Detect which cell encompasses the target text, then output its [x, y] center coordinate. 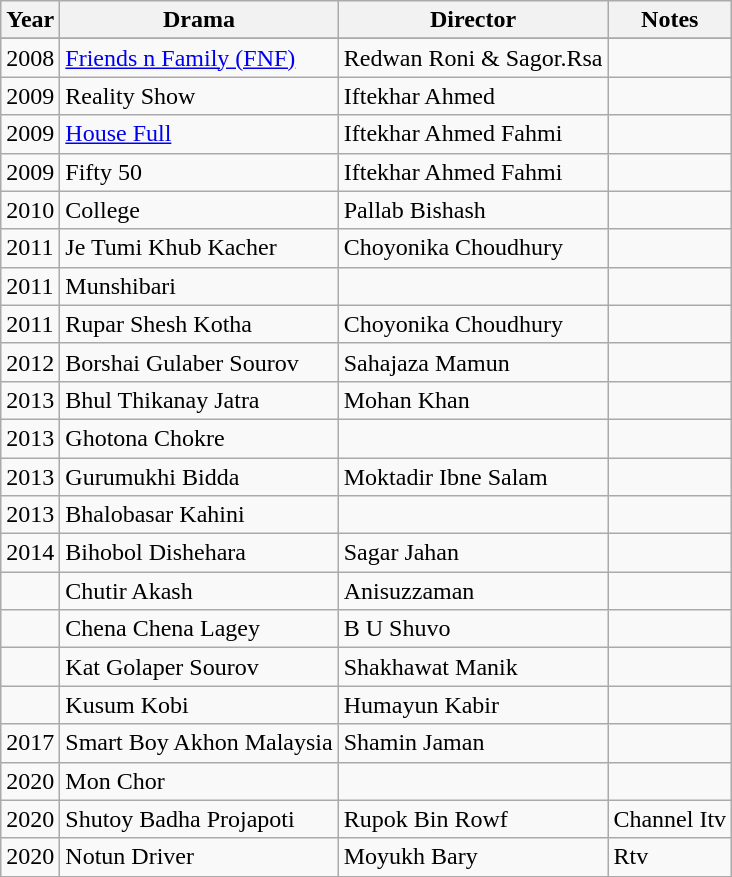
Shamin Jaman [473, 743]
Munshibari [199, 286]
Anisuzzaman [473, 591]
2010 [30, 210]
College [199, 210]
Chutir Akash [199, 591]
Sagar Jahan [473, 553]
Kusum Kobi [199, 705]
2012 [30, 362]
Borshai Gulaber Sourov [199, 362]
Fifty 50 [199, 172]
Shakhawat Manik [473, 667]
Bhul Thikanay Jatra [199, 400]
Friends n Family (FNF) [199, 58]
Drama [199, 20]
Notun Driver [199, 857]
Mon Chor [199, 781]
Redwan Roni & Sagor.Rsa [473, 58]
Ghotona Chokre [199, 438]
Moktadir Ibne Salam [473, 477]
Rtv [670, 857]
Bhalobasar Kahini [199, 515]
House Full [199, 134]
Moyukh Bary [473, 857]
Director [473, 20]
Pallab Bishash [473, 210]
Notes [670, 20]
Sahajaza Mamun [473, 362]
Humayun Kabir [473, 705]
Reality Show [199, 96]
2017 [30, 743]
Je Tumi Khub Kacher [199, 248]
Rupok Bin Rowf [473, 819]
Shutoy Badha Projapoti [199, 819]
Bihobol Dishehara [199, 553]
2008 [30, 58]
Smart Boy Akhon Malaysia [199, 743]
2014 [30, 553]
Kat Golaper Sourov [199, 667]
Year [30, 20]
Mohan Khan [473, 400]
B U Shuvo [473, 629]
Rupar Shesh Kotha [199, 324]
Channel Itv [670, 819]
Gurumukhi Bidda [199, 477]
Chena Chena Lagey [199, 629]
Iftekhar Ahmed [473, 96]
